Pinpoint the cell where the given text exists, returning its (X, Y) midpoint coordinate. 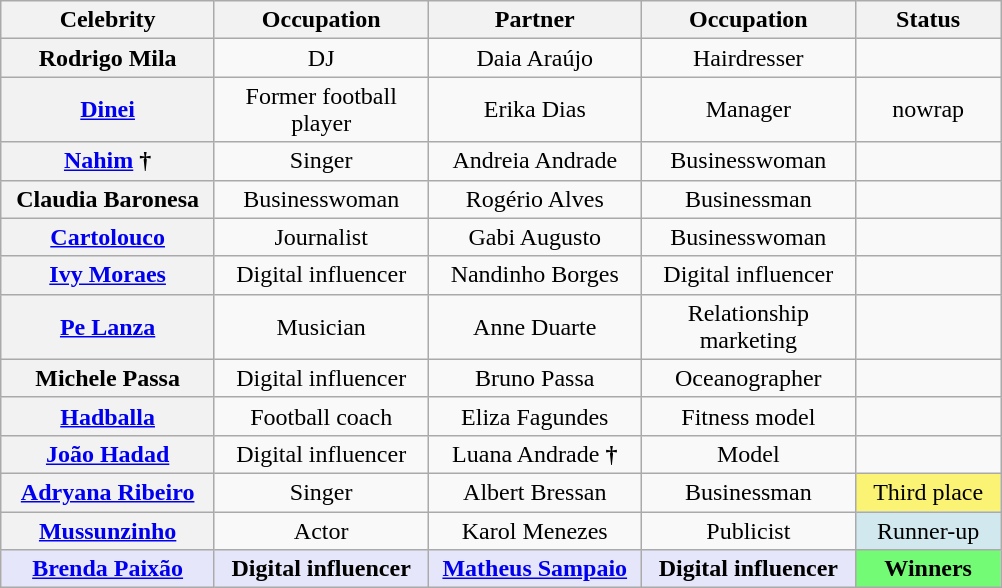
Hairdresser (749, 58)
Claudia Baronesa (108, 199)
Actor (321, 531)
Rodrigo Mila (108, 58)
Daia Araújo (535, 58)
Ivy Moraes (108, 275)
DJ (321, 58)
Partner (535, 20)
Fitness model (749, 416)
Cartolouco (108, 237)
Runner-up (928, 531)
Brenda Paixão (108, 569)
Hadballa (108, 416)
Model (749, 454)
Gabi Augusto (535, 237)
Nahim † (108, 161)
Bruno Passa (535, 378)
Status (928, 20)
Football coach (321, 416)
Erika Dias (535, 110)
Michele Passa (108, 378)
Oceanographer (749, 378)
Nandinho Borges (535, 275)
Albert Bressan (535, 492)
Anne Duarte (535, 326)
Celebrity (108, 20)
Dinei (108, 110)
Luana Andrade † (535, 454)
Relationship marketing (749, 326)
Manager (749, 110)
nowrap (928, 110)
Mussunzinho (108, 531)
Former football player (321, 110)
João Hadad (108, 454)
Pe Lanza (108, 326)
Rogério Alves (535, 199)
Journalist (321, 237)
Publicist (749, 531)
Andreia Andrade (535, 161)
Winners (928, 569)
Third place (928, 492)
Musician (321, 326)
Eliza Fagundes (535, 416)
Karol Menezes (535, 531)
Matheus Sampaio (535, 569)
Adryana Ribeiro (108, 492)
